Output the (x, y) coordinate of the center of the cell containing the given text.  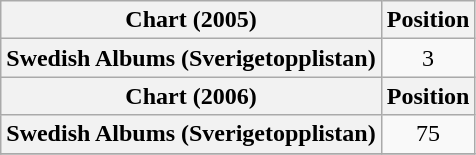
Chart (2005) (191, 20)
3 (428, 58)
Chart (2006) (191, 96)
75 (428, 134)
